Locate the cell with the specified text and output its [X, Y] center coordinate. 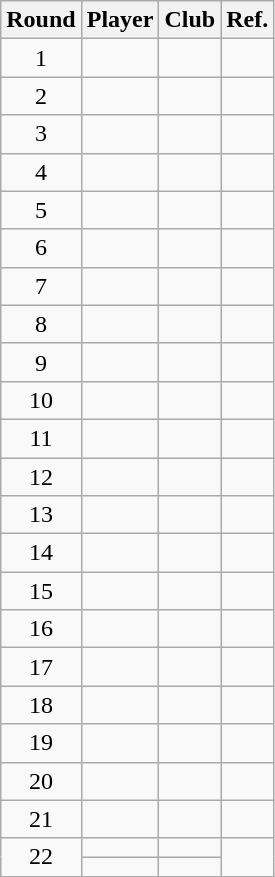
Player [120, 20]
17 [41, 667]
9 [41, 362]
13 [41, 515]
2 [41, 96]
4 [41, 172]
1 [41, 58]
22 [41, 857]
6 [41, 248]
15 [41, 591]
14 [41, 553]
3 [41, 134]
Round [41, 20]
18 [41, 705]
12 [41, 477]
20 [41, 781]
Ref. [248, 20]
16 [41, 629]
8 [41, 324]
21 [41, 819]
11 [41, 438]
5 [41, 210]
19 [41, 743]
Club [190, 20]
10 [41, 400]
7 [41, 286]
